Identify which cell holds the provided text, then report its [x, y] central coordinate. 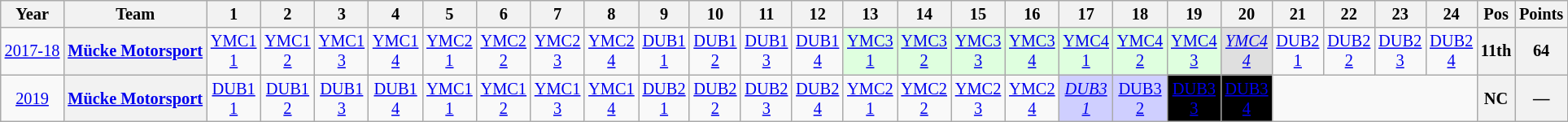
DUB34 [1247, 98]
2019 [33, 98]
14 [924, 14]
YMC34 [1032, 51]
24 [1452, 14]
11th [1496, 51]
Team [135, 14]
64 [1541, 51]
5 [449, 14]
YMC41 [1086, 51]
YMC43 [1194, 51]
11 [767, 14]
23 [1400, 14]
Points [1541, 14]
10 [714, 14]
17 [1086, 14]
8 [611, 14]
22 [1349, 14]
2017-18 [33, 51]
20 [1247, 14]
Year [33, 14]
6 [504, 14]
YMC33 [978, 51]
YMC44 [1247, 51]
13 [870, 14]
1 [234, 14]
15 [978, 14]
NC [1496, 98]
YMC42 [1140, 51]
— [1541, 98]
2 [287, 14]
DUB33 [1194, 98]
YMC32 [924, 51]
12 [817, 14]
YMC31 [870, 51]
DUB31 [1086, 98]
16 [1032, 14]
7 [557, 14]
21 [1297, 14]
Pos [1496, 14]
9 [664, 14]
3 [342, 14]
19 [1194, 14]
4 [395, 14]
DUB32 [1140, 98]
18 [1140, 14]
